Find where the given text appears and provide that cell's center as [X, Y] coordinate. 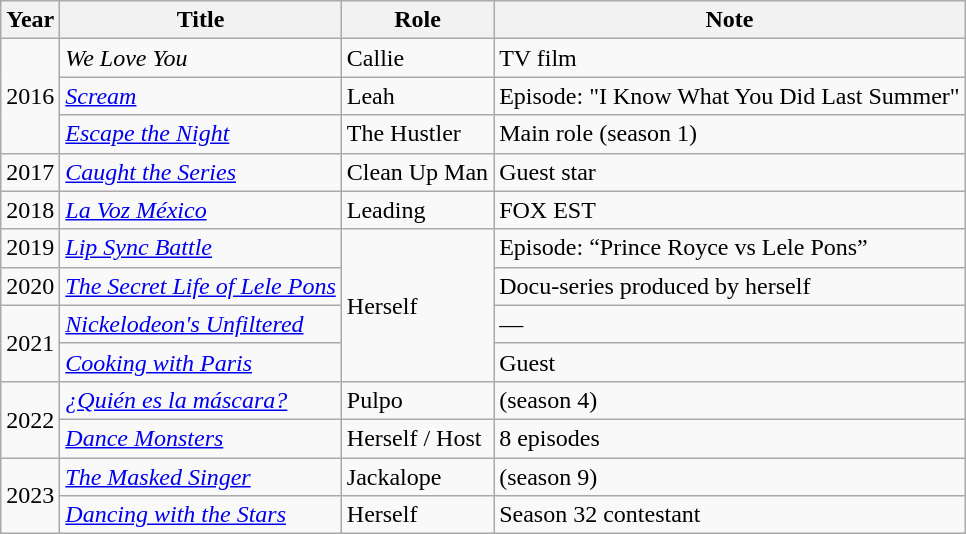
Dancing with the Stars [200, 515]
— [730, 324]
Herself / Host [417, 438]
2017 [30, 172]
FOX EST [730, 210]
Callie [417, 58]
Episode: "I Know What You Did Last Summer" [730, 96]
Pulpo [417, 400]
TV film [730, 58]
Scream [200, 96]
The Hustler [417, 134]
2019 [30, 248]
The Masked Singer [200, 477]
Title [200, 20]
Dance Monsters [200, 438]
Note [730, 20]
2020 [30, 286]
Nickelodeon's Unfiltered [200, 324]
Cooking with Paris [200, 362]
(season 4) [730, 400]
The Secret Life of Lele Pons [200, 286]
Caught the Series [200, 172]
Episode: “Prince Royce vs Lele Pons” [730, 248]
Clean Up Man [417, 172]
2016 [30, 96]
Guest star [730, 172]
Guest [730, 362]
Docu-series produced by herself [730, 286]
Jackalope [417, 477]
La Voz México [200, 210]
2023 [30, 496]
Main role (season 1) [730, 134]
Escape the Night [200, 134]
Year [30, 20]
Season 32 contestant [730, 515]
2021 [30, 343]
Lip Sync Battle [200, 248]
Leah [417, 96]
8 episodes [730, 438]
2018 [30, 210]
¿Quién es la máscara? [200, 400]
We Love You [200, 58]
Role [417, 20]
2022 [30, 419]
(season 9) [730, 477]
Leading [417, 210]
